Return the [x, y] coordinate for the center point of the cell that contains the specified text.  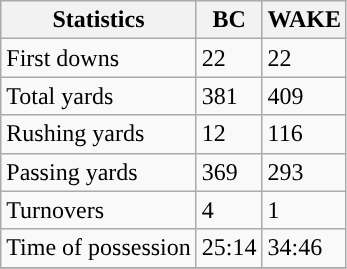
12 [229, 134]
Passing yards [99, 172]
Turnovers [99, 210]
First downs [99, 58]
Total yards [99, 96]
25:14 [229, 248]
293 [304, 172]
381 [229, 96]
369 [229, 172]
4 [229, 210]
116 [304, 134]
BC [229, 20]
34:46 [304, 248]
Statistics [99, 20]
Rushing yards [99, 134]
1 [304, 210]
WAKE [304, 20]
409 [304, 96]
Time of possession [99, 248]
